Pinpoint the cell where the given text exists, returning its [x, y] midpoint coordinate. 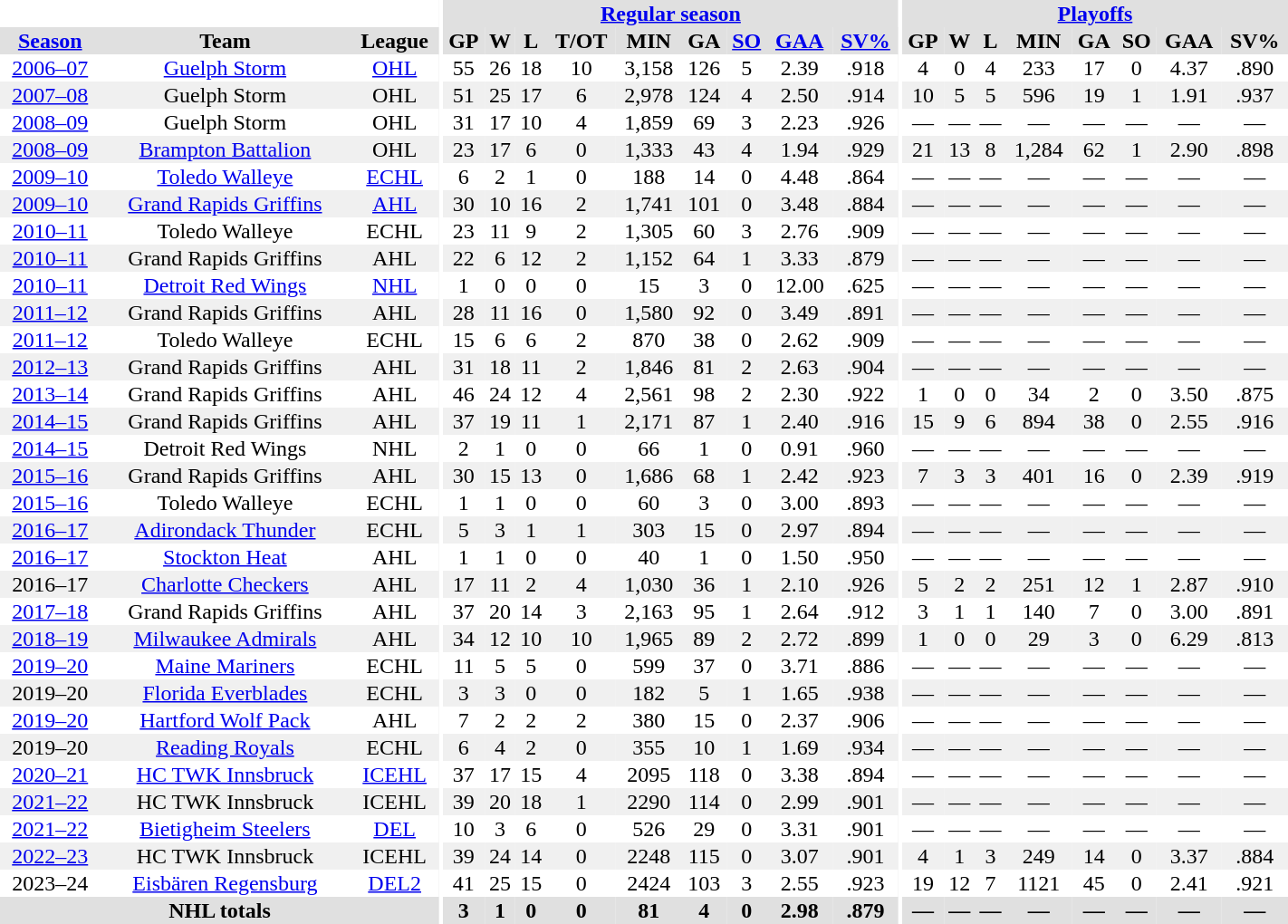
596 [1039, 95]
1.94 [799, 149]
2.62 [799, 340]
2,171 [649, 421]
894 [1039, 421]
2.72 [799, 639]
1,284 [1039, 149]
45 [1094, 883]
3.07 [799, 856]
.960 [866, 448]
2.64 [799, 611]
870 [649, 340]
2.23 [799, 122]
118 [704, 775]
101 [704, 204]
.919 [1254, 476]
DEL2 [395, 883]
401 [1039, 476]
.875 [1254, 394]
2.99 [799, 802]
43 [704, 149]
Adirondack Thunder [225, 530]
55 [464, 68]
233 [1039, 68]
1,580 [649, 313]
3.49 [799, 313]
188 [649, 177]
.918 [866, 68]
2007–08 [50, 95]
4.48 [799, 177]
124 [704, 95]
3.71 [799, 666]
2,561 [649, 394]
2.76 [799, 231]
98 [704, 394]
51 [464, 95]
3.33 [799, 258]
2,163 [649, 611]
1,846 [649, 367]
36 [704, 584]
1,152 [649, 258]
Maine Mariners [225, 666]
.813 [1254, 639]
DEL [395, 829]
2.63 [799, 367]
2.30 [799, 394]
2.42 [799, 476]
182 [649, 693]
115 [704, 856]
Reading Royals [225, 747]
T/OT [582, 41]
69 [704, 122]
2.87 [1189, 584]
1.91 [1189, 95]
.904 [866, 367]
2022–23 [50, 856]
.893 [866, 503]
12.00 [799, 285]
2017–18 [50, 611]
251 [1039, 584]
1,965 [649, 639]
1,686 [649, 476]
1,859 [649, 122]
.950 [866, 557]
68 [704, 476]
.929 [866, 149]
2012–13 [50, 367]
2248 [649, 856]
.886 [866, 666]
103 [704, 883]
.625 [866, 285]
126 [704, 68]
21 [923, 149]
2.37 [799, 720]
Milwaukee Admirals [225, 639]
.890 [1254, 68]
NHL totals [219, 910]
2.41 [1189, 883]
40 [649, 557]
Playoffs [1095, 14]
2.98 [799, 910]
4.37 [1189, 68]
140 [1039, 611]
.912 [866, 611]
1,030 [649, 584]
87 [704, 421]
2.50 [799, 95]
599 [649, 666]
1121 [1039, 883]
2,978 [649, 95]
62 [1094, 149]
2290 [649, 802]
46 [464, 394]
Charlotte Checkers [225, 584]
1,741 [649, 204]
41 [464, 883]
2.97 [799, 530]
249 [1039, 856]
.914 [866, 95]
526 [649, 829]
League [395, 41]
355 [649, 747]
1,333 [649, 149]
3,158 [649, 68]
.898 [1254, 149]
Bietigheim Steelers [225, 829]
.921 [1254, 883]
95 [704, 611]
Florida Everblades [225, 693]
92 [704, 313]
.899 [866, 639]
.910 [1254, 584]
8 [990, 149]
.906 [866, 720]
2018–19 [50, 639]
114 [704, 802]
.937 [1254, 95]
.934 [866, 747]
3.31 [799, 829]
6.29 [1189, 639]
3.37 [1189, 856]
2013–14 [50, 394]
28 [464, 313]
2006–07 [50, 68]
380 [649, 720]
2023–24 [50, 883]
26 [500, 68]
2424 [649, 883]
3.48 [799, 204]
22 [464, 258]
1.50 [799, 557]
Stockton Heat [225, 557]
2.10 [799, 584]
2.90 [1189, 149]
.938 [866, 693]
Team [225, 41]
.922 [866, 394]
3.50 [1189, 394]
2.40 [799, 421]
3.38 [799, 775]
Brampton Battalion [225, 149]
1.69 [799, 747]
66 [649, 448]
64 [704, 258]
.864 [866, 177]
Hartford Wolf Pack [225, 720]
303 [649, 530]
1,305 [649, 231]
2095 [649, 775]
2020–21 [50, 775]
Eisbären Regensburg [225, 883]
0.91 [799, 448]
89 [704, 639]
1.65 [799, 693]
Regular season [670, 14]
Season [50, 41]
